Locate the cell with the specified text and output its [x, y] center coordinate. 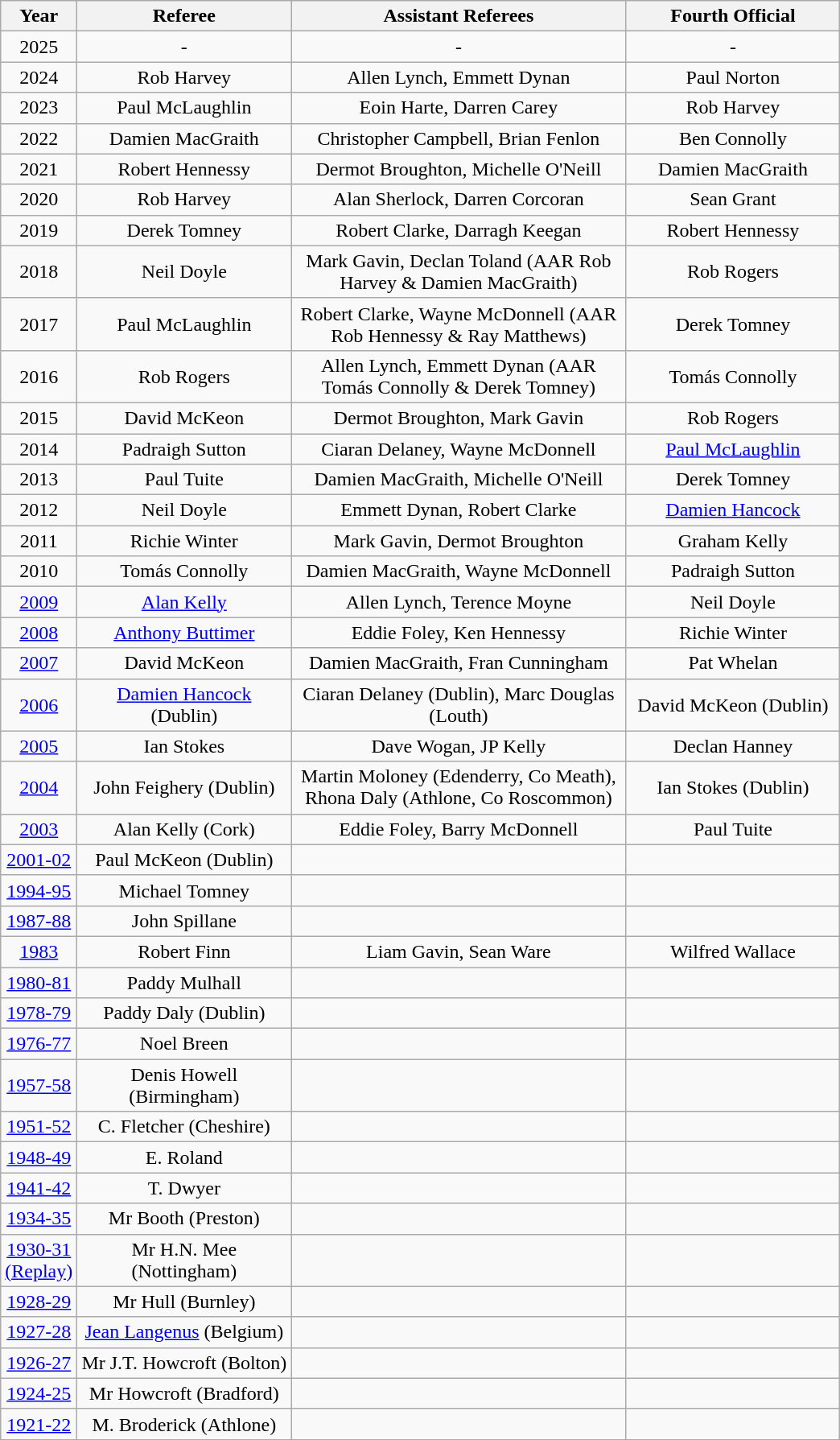
1941-42 [39, 1188]
1924-25 [39, 1393]
2007 [39, 663]
John Feighery (Dublin) [184, 787]
Mr Booth (Preston) [184, 1219]
1957-58 [39, 1085]
1930-31 (Replay) [39, 1261]
Mr J.T. Howcroft (Bolton) [184, 1363]
1928-29 [39, 1302]
Eddie Foley, Barry McDonnell [459, 829]
2022 [39, 138]
Paul Norton [733, 77]
Jean Langenus (Belgium) [184, 1332]
2019 [39, 230]
Robert Clarke, Darragh Keegan [459, 230]
Mr Hull (Burnley) [184, 1302]
2005 [39, 746]
1983 [39, 951]
Mark Gavin, Declan Toland (AAR Rob Harvey & Damien MacGraith) [459, 272]
1980-81 [39, 983]
Referee [184, 16]
Denis Howell (Birmingham) [184, 1085]
Damien Hancock (Dublin) [184, 705]
Mr Howcroft (Bradford) [184, 1393]
Damien MacGraith, Wayne McDonnell [459, 571]
Allen Lynch, Emmett Dynan [459, 77]
1948-49 [39, 1157]
1934-35 [39, 1219]
David McKeon (Dublin) [733, 705]
Pat Whelan [733, 663]
Paddy Mulhall [184, 983]
Paul McKeon (Dublin) [184, 860]
1976-77 [39, 1044]
2006 [39, 705]
2010 [39, 571]
2014 [39, 448]
Dermot Broughton, Mark Gavin [459, 418]
Allen Lynch, Terence Moyne [459, 602]
E. Roland [184, 1157]
2018 [39, 272]
Alan Sherlock, Darren Corcoran [459, 200]
Graham Kelly [733, 541]
Ben Connolly [733, 138]
Noel Breen [184, 1044]
2024 [39, 77]
Damien MacGraith, Fran Cunningham [459, 663]
John Spillane [184, 921]
2008 [39, 633]
2023 [39, 108]
Robert Finn [184, 951]
2009 [39, 602]
Sean Grant [733, 200]
Paddy Daly (Dublin) [184, 1013]
1926-27 [39, 1363]
Anthony Buttimer [184, 633]
1951-52 [39, 1127]
2003 [39, 829]
Alan Kelly [184, 602]
Ian Stokes (Dublin) [733, 787]
2012 [39, 510]
Eddie Foley, Ken Hennessy [459, 633]
1921-22 [39, 1424]
2015 [39, 418]
1994-95 [39, 890]
Martin Moloney (Edenderry, Co Meath), Rhona Daly (Athlone, Co Roscommon) [459, 787]
2011 [39, 541]
Michael Tomney [184, 890]
1978-79 [39, 1013]
Year [39, 16]
2021 [39, 169]
2013 [39, 480]
Ian Stokes [184, 746]
T. Dwyer [184, 1188]
Dermot Broughton, Michelle O'Neill [459, 169]
Mr H.N. Mee (Nottingham) [184, 1261]
Ciaran Delaney (Dublin), Marc Douglas (Louth) [459, 705]
Fourth Official [733, 16]
C. Fletcher (Cheshire) [184, 1127]
2004 [39, 787]
Declan Hanney [733, 746]
Damien Hancock [733, 510]
Mark Gavin, Dermot Broughton [459, 541]
Alan Kelly (Cork) [184, 829]
2016 [39, 377]
Ciaran Delaney, Wayne McDonnell [459, 448]
2025 [39, 47]
2001-02 [39, 860]
Assistant Referees [459, 16]
Wilfred Wallace [733, 951]
Eoin Harte, Darren Carey [459, 108]
1927-28 [39, 1332]
Christopher Campbell, Brian Fenlon [459, 138]
Robert Clarke, Wayne McDonnell (AAR Rob Hennessy & Ray Matthews) [459, 324]
Damien MacGraith, Michelle O'Neill [459, 480]
1987-88 [39, 921]
Emmett Dynan, Robert Clarke [459, 510]
Dave Wogan, JP Kelly [459, 746]
M. Broderick (Athlone) [184, 1424]
2020 [39, 200]
2017 [39, 324]
Allen Lynch, Emmett Dynan (AAR Tomás Connolly & Derek Tomney) [459, 377]
Liam Gavin, Sean Ware [459, 951]
